Return [X, Y] of the center of cell containing provided text 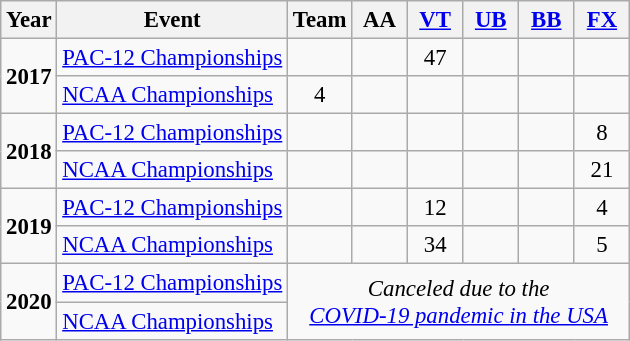
Event [172, 20]
VT [435, 20]
2020 [29, 302]
AA [380, 20]
47 [435, 58]
5 [602, 245]
FX [602, 20]
34 [435, 245]
2019 [29, 226]
12 [435, 208]
Team [320, 20]
BB [547, 20]
UB [491, 20]
Year [29, 20]
2017 [29, 76]
Canceled due to theCOVID-19 pandemic in the USA [459, 302]
21 [602, 170]
2018 [29, 152]
8 [602, 133]
